Search for the cell housing the specified text and yield its (x, y) center coordinate. 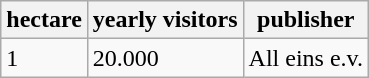
yearly visitors (165, 20)
hectare (44, 20)
publisher (306, 20)
All eins e.v. (306, 58)
20.000 (165, 58)
1 (44, 58)
